Capture the cell that displays the provided text and extract its [x, y] central coordinate. 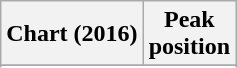
Peak position [189, 34]
Chart (2016) [72, 34]
